Capture the cell that displays the provided text and extract its [X, Y] central coordinate. 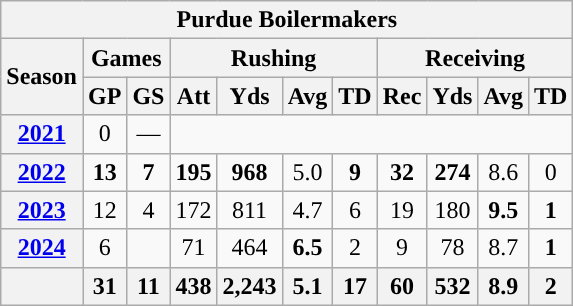
Receiving [475, 58]
4 [148, 210]
464 [250, 248]
2021 [42, 134]
532 [452, 286]
11 [148, 286]
438 [194, 286]
9.5 [504, 210]
172 [194, 210]
Rec [402, 96]
Purdue Boilermakers [287, 20]
Season [42, 77]
78 [452, 248]
2022 [42, 172]
4.7 [308, 210]
195 [194, 172]
Games [126, 58]
GS [148, 96]
968 [250, 172]
811 [250, 210]
12 [104, 210]
Att [194, 96]
31 [104, 286]
GP [104, 96]
71 [194, 248]
6.5 [308, 248]
2,243 [250, 286]
60 [402, 286]
— [148, 134]
7 [148, 172]
2023 [42, 210]
Rushing [274, 58]
17 [355, 286]
180 [452, 210]
5.1 [308, 286]
274 [452, 172]
8.9 [504, 286]
8.6 [504, 172]
8.7 [504, 248]
32 [402, 172]
13 [104, 172]
5.0 [308, 172]
2024 [42, 248]
19 [402, 210]
